Pinpoint the cell where the given text exists, returning its [X, Y] midpoint coordinate. 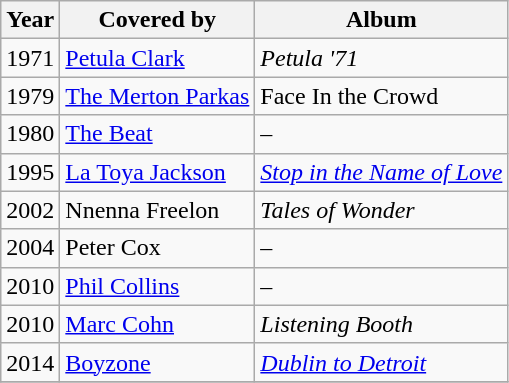
Stop in the Name of Love [382, 172]
1979 [30, 96]
The Beat [158, 134]
Album [382, 20]
Phil Collins [158, 286]
2014 [30, 362]
2004 [30, 248]
Tales of Wonder [382, 210]
La Toya Jackson [158, 172]
Year [30, 20]
Covered by [158, 20]
1995 [30, 172]
Dublin to Detroit [382, 362]
Face In the Crowd [382, 96]
2002 [30, 210]
Petula Clark [158, 58]
1971 [30, 58]
The Merton Parkas [158, 96]
Listening Booth [382, 324]
Nnenna Freelon [158, 210]
Boyzone [158, 362]
Petula '71 [382, 58]
Peter Cox [158, 248]
1980 [30, 134]
Marc Cohn [158, 324]
